Extract the (X, Y) coordinate from the center of the cell holding the provided text.  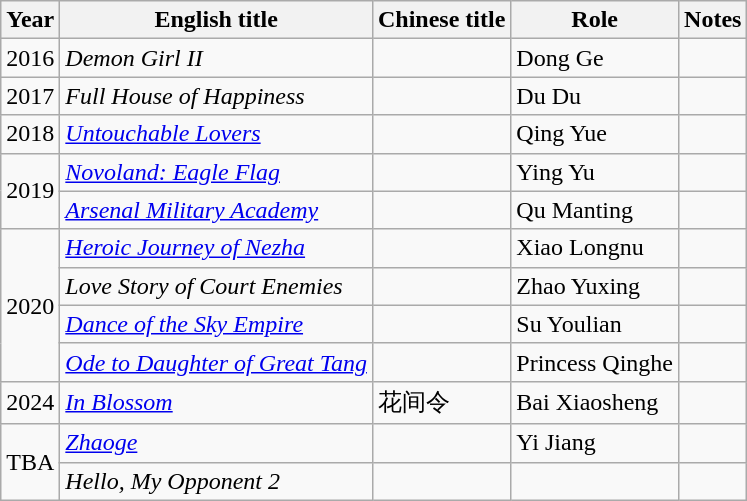
Dance of the Sky Empire (216, 324)
Princess Qinghe (595, 362)
2018 (30, 134)
花间令 (441, 402)
TBA (30, 462)
In Blossom (216, 402)
Untouchable Lovers (216, 134)
Xiao Longnu (595, 248)
Demon Girl II (216, 58)
Hello, My Opponent 2 (216, 481)
Full House of Happiness (216, 96)
Yi Jiang (595, 443)
Qing Yue (595, 134)
Ying Yu (595, 172)
English title (216, 20)
Du Du (595, 96)
2019 (30, 191)
Ode to Daughter of Great Tang (216, 362)
2020 (30, 305)
Dong Ge (595, 58)
Zhao Yuxing (595, 286)
Qu Manting (595, 210)
Year (30, 20)
Novoland: Eagle Flag (216, 172)
Zhaoge (216, 443)
Chinese title (441, 20)
Heroic Journey of Nezha (216, 248)
Notes (713, 20)
2017 (30, 96)
2016 (30, 58)
Love Story of Court Enemies (216, 286)
Su Youlian (595, 324)
Bai Xiaosheng (595, 402)
Role (595, 20)
Arsenal Military Academy (216, 210)
2024 (30, 402)
